Scan for the cell matching the given text and deliver its (X, Y) coordinate at center. 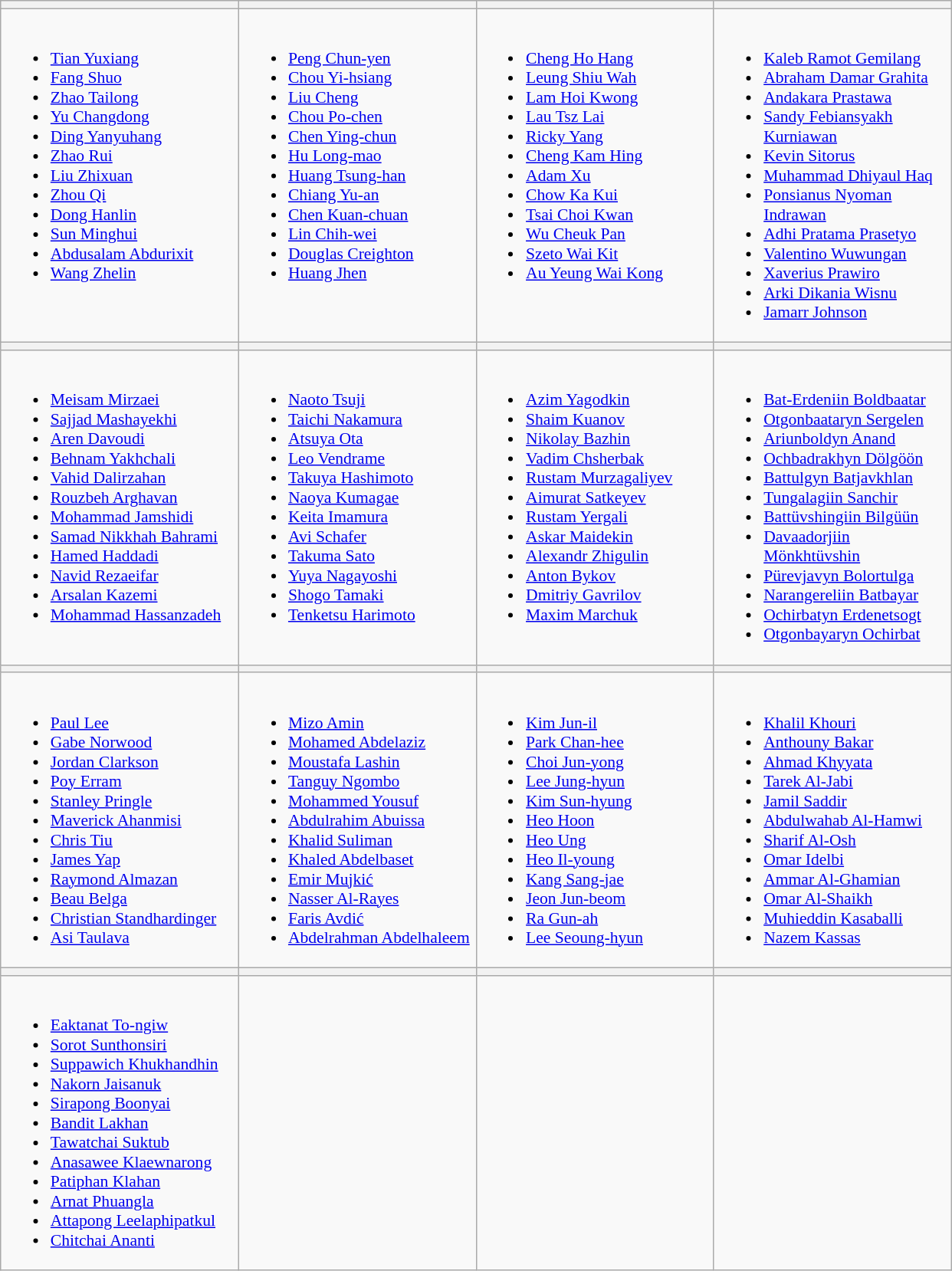
Kim Jun-ilPark Chan-heeChoi Jun-yongLee Jung-hyunKim Sun-hyungHeo HoonHeo UngHeo Il-youngKang Sang-jaeJeon Jun-beomRa Gun-ahLee Seoung-hyun (595, 820)
Cheng Ho HangLeung Shiu WahLam Hoi KwongLau Tsz LaiRicky YangCheng Kam HingAdam XuChow Ka KuiTsai Choi KwanWu Cheuk PanSzeto Wai KitAu Yeung Wai Kong (595, 176)
Tian YuxiangFang ShuoZhao TailongYu ChangdongDing YanyuhangZhao RuiLiu ZhixuanZhou QiDong HanlinSun MinghuiAbdusalam AbdurixitWang Zhelin (120, 176)
